For the text-containing cell, return its midpoint in [x, y] coordinate format. 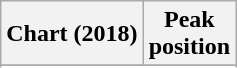
Chart (2018) [72, 34]
Peakposition [189, 34]
